Find where the given text appears and provide that cell's center as (x, y) coordinate. 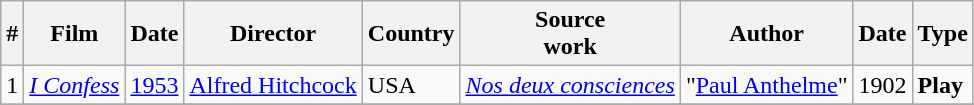
Country (411, 34)
# (12, 34)
Nos deux consciences (570, 85)
Alfred Hitchcock (273, 85)
1902 (882, 85)
Film (74, 34)
Type (942, 34)
1 (12, 85)
"Paul Anthelme" (766, 85)
Author (766, 34)
Play (942, 85)
I Confess (74, 85)
1953 (154, 85)
Sourcework (570, 34)
USA (411, 85)
Director (273, 34)
